Provide the (x, y) coordinate of the cell's center where the given text is located.  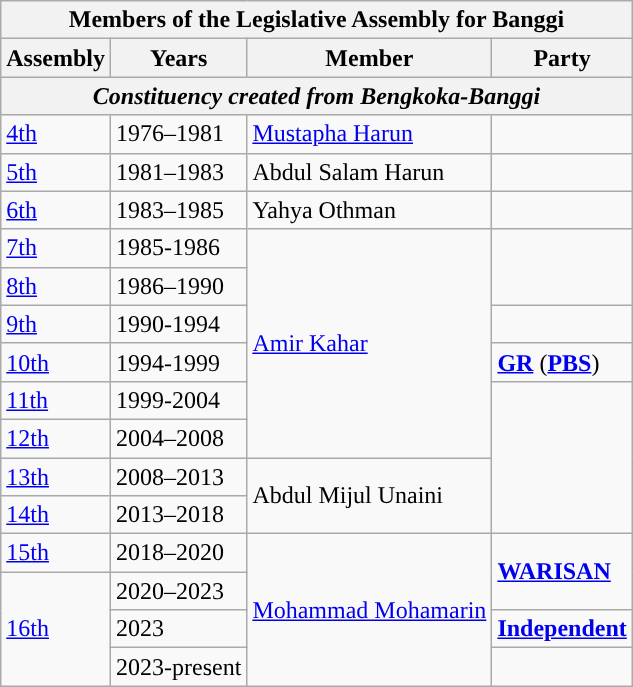
9th (56, 324)
Abdul Salam Harun (370, 172)
1983–1985 (178, 210)
Mohammad Mohamarin (370, 610)
2018–2020 (178, 553)
12th (56, 438)
Abdul Mijul Unaini (370, 496)
2008–2013 (178, 477)
16th (56, 629)
Member (370, 58)
8th (56, 286)
1994-1999 (178, 362)
GR (PBS) (562, 362)
Constituency created from Bengkoka-Banggi (317, 96)
4th (56, 134)
14th (56, 515)
15th (56, 553)
2023 (178, 629)
Mustapha Harun (370, 134)
Assembly (56, 58)
5th (56, 172)
10th (56, 362)
1986–1990 (178, 286)
11th (56, 400)
Members of the Legislative Assembly for Banggi (317, 20)
2013–2018 (178, 515)
1981–1983 (178, 172)
13th (56, 477)
2023-present (178, 667)
1990-1994 (178, 324)
2004–2008 (178, 438)
WARISAN (562, 572)
Party (562, 58)
6th (56, 210)
Amir Kahar (370, 343)
Years (178, 58)
1999-2004 (178, 400)
1976–1981 (178, 134)
1985-1986 (178, 248)
7th (56, 248)
Yahya Othman (370, 210)
2020–2023 (178, 591)
Independent (562, 629)
